Output the [X, Y] coordinate of the center of the cell containing the given text.  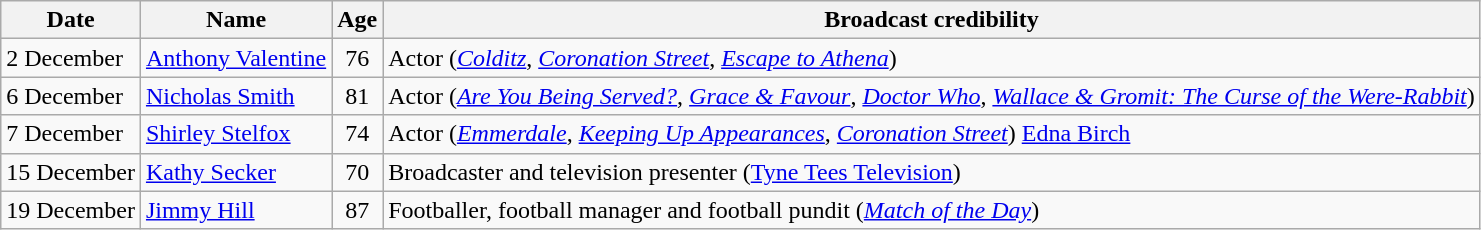
7 December [71, 134]
Nicholas Smith [236, 96]
Broadcast credibility [932, 20]
Kathy Secker [236, 172]
Actor (Emmerdale, Keeping Up Appearances, Coronation Street) Edna Birch [932, 134]
Jimmy Hill [236, 210]
81 [358, 96]
Date [71, 20]
19 December [71, 210]
74 [358, 134]
Footballer, football manager and football pundit (Match of the Day) [932, 210]
Shirley Stelfox [236, 134]
Actor (Are You Being Served?, Grace & Favour, Doctor Who, Wallace & Gromit: The Curse of the Were-Rabbit) [932, 96]
15 December [71, 172]
Name [236, 20]
6 December [71, 96]
76 [358, 58]
Broadcaster and television presenter (Tyne Tees Television) [932, 172]
2 December [71, 58]
Anthony Valentine [236, 58]
Age [358, 20]
Actor (Colditz, Coronation Street, Escape to Athena) [932, 58]
70 [358, 172]
87 [358, 210]
